Identify which cell holds the provided text, then report its [x, y] central coordinate. 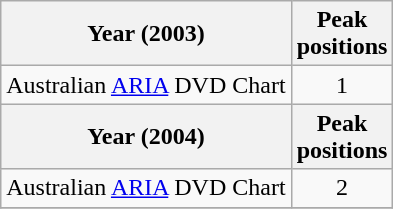
1 [342, 85]
Year (2003) [146, 34]
Year (2004) [146, 136]
2 [342, 188]
